For the text-containing cell, return its midpoint in (x, y) coordinate format. 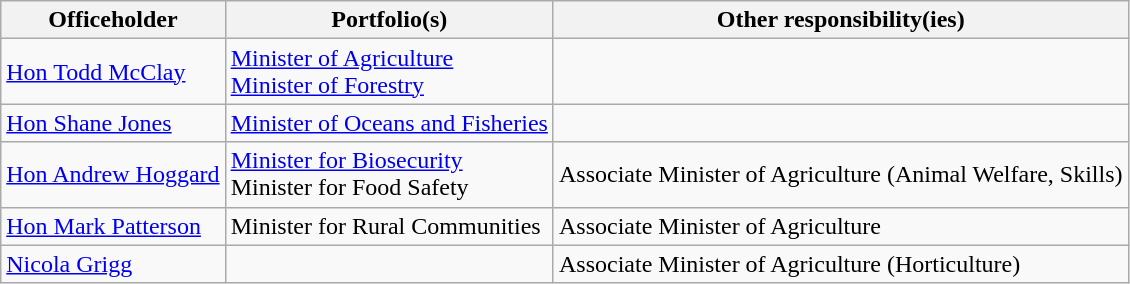
Hon Andrew Hoggard (113, 174)
Officeholder (113, 20)
Associate Minister of Agriculture (840, 226)
Minister for Rural Communities (389, 226)
Hon Mark Patterson (113, 226)
Hon Shane Jones (113, 123)
Nicola Grigg (113, 264)
Associate Minister of Agriculture (Animal Welfare, Skills) (840, 174)
Portfolio(s) (389, 20)
Minister of Oceans and Fisheries (389, 123)
Hon Todd McClay (113, 72)
Minister for BiosecurityMinister for Food Safety (389, 174)
Other responsibility(ies) (840, 20)
Associate Minister of Agriculture (Horticulture) (840, 264)
Minister of AgricultureMinister of Forestry (389, 72)
